Return [x, y] of the center of cell containing provided text 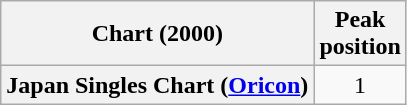
1 [360, 85]
Japan Singles Chart (Oricon) [158, 85]
Peakposition [360, 34]
Chart (2000) [158, 34]
